Capture the cell that displays the provided text and extract its (x, y) central coordinate. 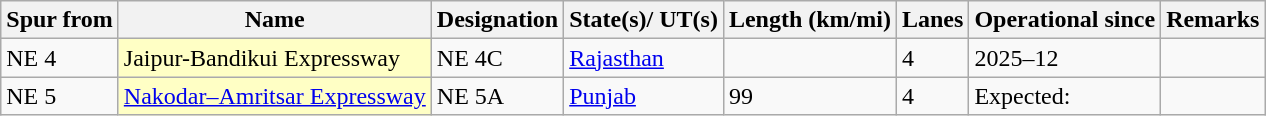
2025–12 (1065, 58)
NE 4C (497, 58)
NE 5 (60, 96)
Length (km/mi) (810, 20)
NE 5A (497, 96)
99 (810, 96)
Nakodar–Amritsar Expressway (274, 96)
Name (274, 20)
Spur from (60, 20)
NE 4 (60, 58)
Rajasthan (644, 58)
Jaipur-Bandikui Expressway (274, 58)
Operational since (1065, 20)
Designation (497, 20)
Lanes (932, 20)
State(s)/ UT(s) (644, 20)
Punjab (644, 96)
Remarks (1213, 20)
Expected: (1065, 96)
